Return (x, y) of the center of cell containing provided text 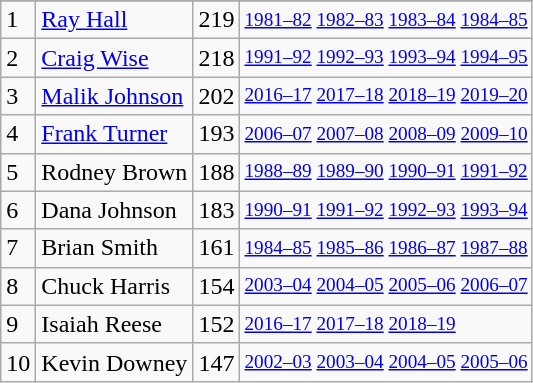
4 (18, 134)
Isaiah Reese (114, 324)
9 (18, 324)
1991–92 1992–93 1993–94 1994–95 (386, 58)
2016–17 2017–18 2018–19 (386, 324)
Kevin Downey (114, 362)
147 (216, 362)
Malik Johnson (114, 96)
7 (18, 248)
Brian Smith (114, 248)
183 (216, 210)
1990–91 1991–92 1992–93 1993–94 (386, 210)
152 (216, 324)
Frank Turner (114, 134)
3 (18, 96)
218 (216, 58)
5 (18, 172)
2002–03 2003–04 2004–05 2005–06 (386, 362)
1 (18, 20)
1988–89 1989–90 1990–91 1991–92 (386, 172)
219 (216, 20)
193 (216, 134)
2006–07 2007–08 2008–09 2009–10 (386, 134)
1981–82 1982–83 1983–84 1984–85 (386, 20)
10 (18, 362)
1984–85 1985–86 1986–87 1987–88 (386, 248)
6 (18, 210)
Rodney Brown (114, 172)
188 (216, 172)
2016–17 2017–18 2018–19 2019–20 (386, 96)
Craig Wise (114, 58)
2003–04 2004–05 2005–06 2006–07 (386, 286)
8 (18, 286)
Dana Johnson (114, 210)
2 (18, 58)
161 (216, 248)
202 (216, 96)
Chuck Harris (114, 286)
Ray Hall (114, 20)
154 (216, 286)
